Find where the given text appears and provide that cell's center as (x, y) coordinate. 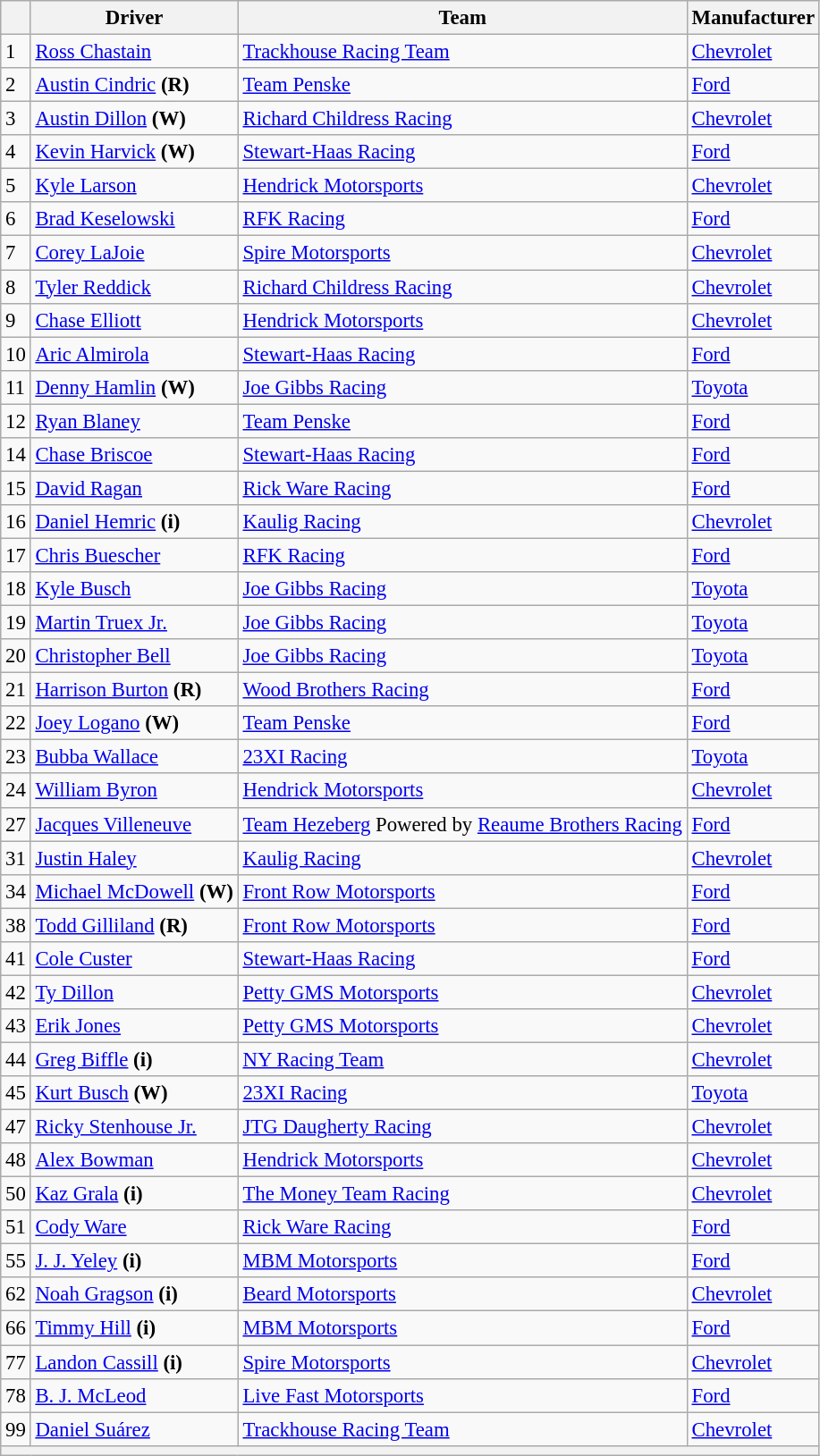
Chase Elliott (134, 320)
20 (16, 656)
Joey Logano (W) (134, 723)
Landon Cassill (i) (134, 1362)
Todd Gilliland (R) (134, 925)
78 (16, 1395)
62 (16, 1295)
38 (16, 925)
Kaz Grala (i) (134, 1194)
Greg Biffle (i) (134, 1059)
48 (16, 1160)
Corey LaJoie (134, 253)
Beard Motorsports (462, 1295)
2 (16, 85)
Austin Cindric (R) (134, 85)
43 (16, 1026)
Justin Haley (134, 858)
Noah Gragson (i) (134, 1295)
12 (16, 421)
41 (16, 959)
Daniel Suárez (134, 1429)
Ryan Blaney (134, 421)
22 (16, 723)
William Byron (134, 791)
Kevin Harvick (W) (134, 152)
3 (16, 119)
B. J. McLeod (134, 1395)
34 (16, 891)
1 (16, 52)
16 (16, 522)
6 (16, 219)
Team Hezeberg Powered by Reaume Brothers Racing (462, 824)
Kyle Larson (134, 186)
Daniel Hemric (i) (134, 522)
31 (16, 858)
5 (16, 186)
17 (16, 555)
JTG Daugherty Racing (462, 1127)
Tyler Reddick (134, 287)
99 (16, 1429)
Cole Custer (134, 959)
7 (16, 253)
18 (16, 589)
23 (16, 757)
45 (16, 1093)
Driver (134, 18)
21 (16, 690)
The Money Team Racing (462, 1194)
42 (16, 992)
8 (16, 287)
Bubba Wallace (134, 757)
77 (16, 1362)
Denny Hamlin (W) (134, 387)
50 (16, 1194)
24 (16, 791)
14 (16, 455)
Timmy Hill (i) (134, 1328)
Chase Briscoe (134, 455)
Team (462, 18)
19 (16, 623)
Ty Dillon (134, 992)
Chris Buescher (134, 555)
Ross Chastain (134, 52)
Kyle Busch (134, 589)
Kurt Busch (W) (134, 1093)
55 (16, 1261)
44 (16, 1059)
Aric Almirola (134, 354)
51 (16, 1227)
Brad Keselowski (134, 219)
Erik Jones (134, 1026)
47 (16, 1127)
Christopher Bell (134, 656)
J. J. Yeley (i) (134, 1261)
Alex Bowman (134, 1160)
NY Racing Team (462, 1059)
Wood Brothers Racing (462, 690)
Manufacturer (753, 18)
David Ragan (134, 488)
Austin Dillon (W) (134, 119)
10 (16, 354)
11 (16, 387)
4 (16, 152)
Ricky Stenhouse Jr. (134, 1127)
66 (16, 1328)
Jacques Villeneuve (134, 824)
Martin Truex Jr. (134, 623)
Live Fast Motorsports (462, 1395)
Michael McDowell (W) (134, 891)
15 (16, 488)
9 (16, 320)
27 (16, 824)
Cody Ware (134, 1227)
Harrison Burton (R) (134, 690)
